Locate the cell with the specified text and output its (x, y) center coordinate. 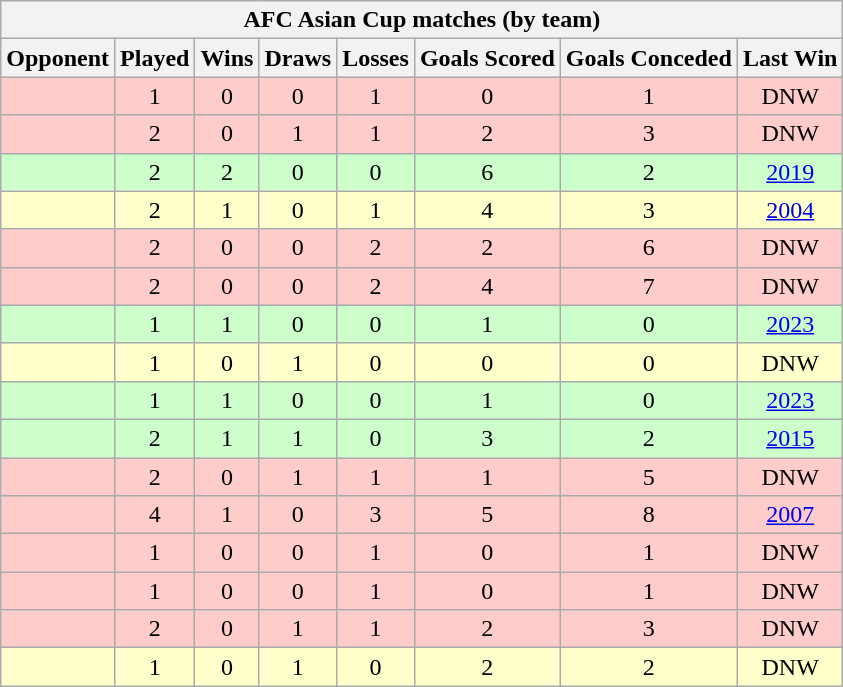
AFC Asian Cup matches (by team) (422, 20)
Losses (376, 58)
7 (648, 286)
2015 (790, 438)
Goals Scored (487, 58)
Opponent (58, 58)
Goals Conceded (648, 58)
Played (155, 58)
Draws (298, 58)
8 (648, 515)
Last Win (790, 58)
2019 (790, 172)
2004 (790, 210)
2007 (790, 515)
Wins (227, 58)
